Detect which cell encompasses the target text, then output its (x, y) center coordinate. 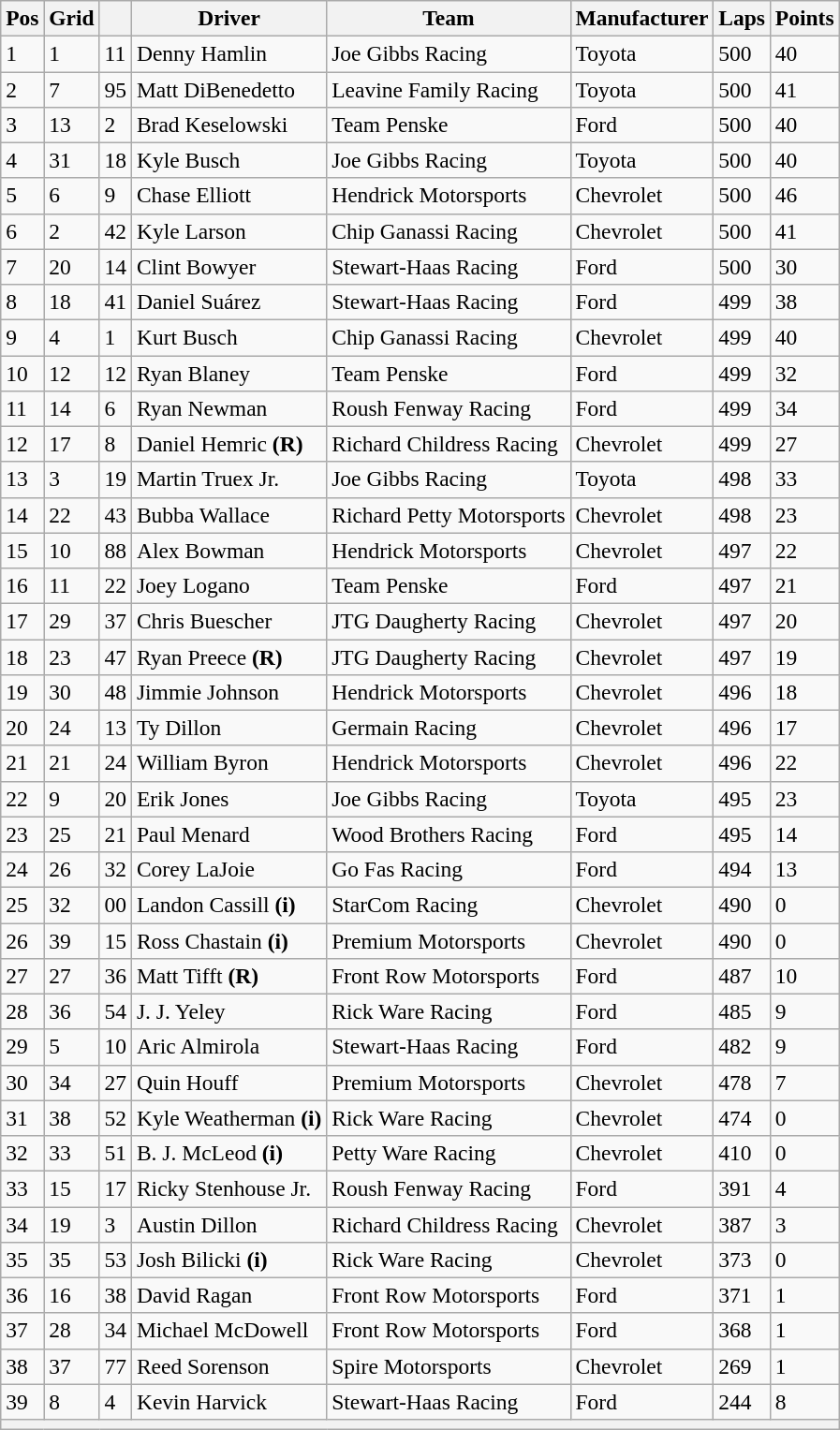
Driver (228, 18)
Erik Jones (228, 799)
Bubba Wallace (228, 515)
Ryan Blaney (228, 373)
Leavine Family Racing (449, 89)
244 (742, 1402)
53 (115, 1260)
52 (115, 1118)
00 (115, 905)
Daniel Suárez (228, 302)
Kevin Harvick (228, 1402)
Quin Houff (228, 1083)
51 (115, 1153)
Richard Petty Motorsports (449, 515)
Reed Sorenson (228, 1366)
Grid (71, 18)
43 (115, 515)
Manufacturer (642, 18)
487 (742, 976)
391 (742, 1188)
Paul Menard (228, 834)
David Ragan (228, 1295)
Ricky Stenhouse Jr. (228, 1188)
77 (115, 1366)
47 (115, 656)
88 (115, 551)
B. J. McLeod (i) (228, 1153)
Team (449, 18)
46 (804, 196)
Denny Hamlin (228, 53)
42 (115, 231)
Landon Cassill (i) (228, 905)
Corey LaJoie (228, 869)
Josh Bilicki (i) (228, 1260)
Pos (22, 18)
474 (742, 1118)
Spire Motorsports (449, 1366)
387 (742, 1224)
Martin Truex Jr. (228, 479)
95 (115, 89)
Austin Dillon (228, 1224)
368 (742, 1331)
482 (742, 1047)
485 (742, 1011)
Kyle Weatherman (i) (228, 1118)
48 (115, 692)
J. J. Yeley (228, 1011)
Chase Elliott (228, 196)
Ross Chastain (i) (228, 940)
Ryan Preece (R) (228, 656)
William Byron (228, 763)
478 (742, 1083)
Joey Logano (228, 585)
269 (742, 1366)
Laps (742, 18)
Jimmie Johnson (228, 692)
Wood Brothers Racing (449, 834)
Kurt Busch (228, 337)
Petty Ware Racing (449, 1153)
410 (742, 1153)
Daniel Hemric (R) (228, 444)
Brad Keselowski (228, 125)
371 (742, 1295)
54 (115, 1011)
Ryan Newman (228, 408)
Aric Almirola (228, 1047)
Go Fas Racing (449, 869)
494 (742, 869)
Matt Tifft (R) (228, 976)
StarCom Racing (449, 905)
373 (742, 1260)
Clint Bowyer (228, 267)
Ty Dillon (228, 728)
Germain Racing (449, 728)
Kyle Busch (228, 160)
Points (804, 18)
Kyle Larson (228, 231)
Michael McDowell (228, 1331)
Alex Bowman (228, 551)
Chris Buescher (228, 621)
Matt DiBenedetto (228, 89)
